For the text-containing cell, return its midpoint in [X, Y] coordinate format. 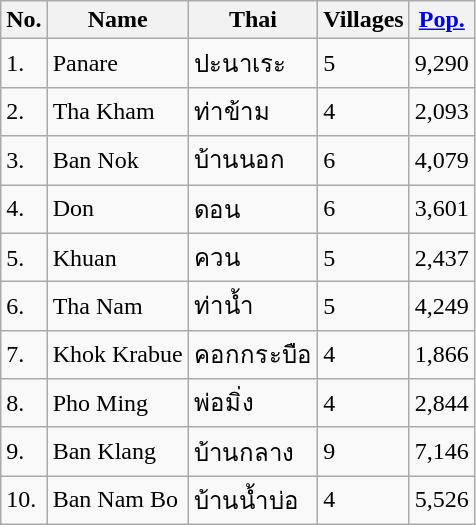
10. [24, 500]
Panare [118, 64]
2,093 [442, 112]
พ่อมิ่ง [253, 404]
ดอน [253, 208]
2,437 [442, 258]
Villages [364, 20]
9. [24, 452]
7,146 [442, 452]
9,290 [442, 64]
3,601 [442, 208]
1. [24, 64]
ท่าน้ำ [253, 306]
Ban Klang [118, 452]
4,249 [442, 306]
5. [24, 258]
7. [24, 354]
ควน [253, 258]
บ้านน้ำบ่อ [253, 500]
Ban Nam Bo [118, 500]
บ้านนอก [253, 160]
ท่าข้าม [253, 112]
Pop. [442, 20]
Ban Nok [118, 160]
8. [24, 404]
Tha Kham [118, 112]
Khok Krabue [118, 354]
4. [24, 208]
4,079 [442, 160]
คอกกระบือ [253, 354]
Khuan [118, 258]
Thai [253, 20]
2,844 [442, 404]
ปะนาเระ [253, 64]
3. [24, 160]
6. [24, 306]
Tha Nam [118, 306]
No. [24, 20]
5,526 [442, 500]
Name [118, 20]
9 [364, 452]
Pho Ming [118, 404]
1,866 [442, 354]
Don [118, 208]
บ้านกลาง [253, 452]
2. [24, 112]
